Return [x, y] of the center of cell containing provided text 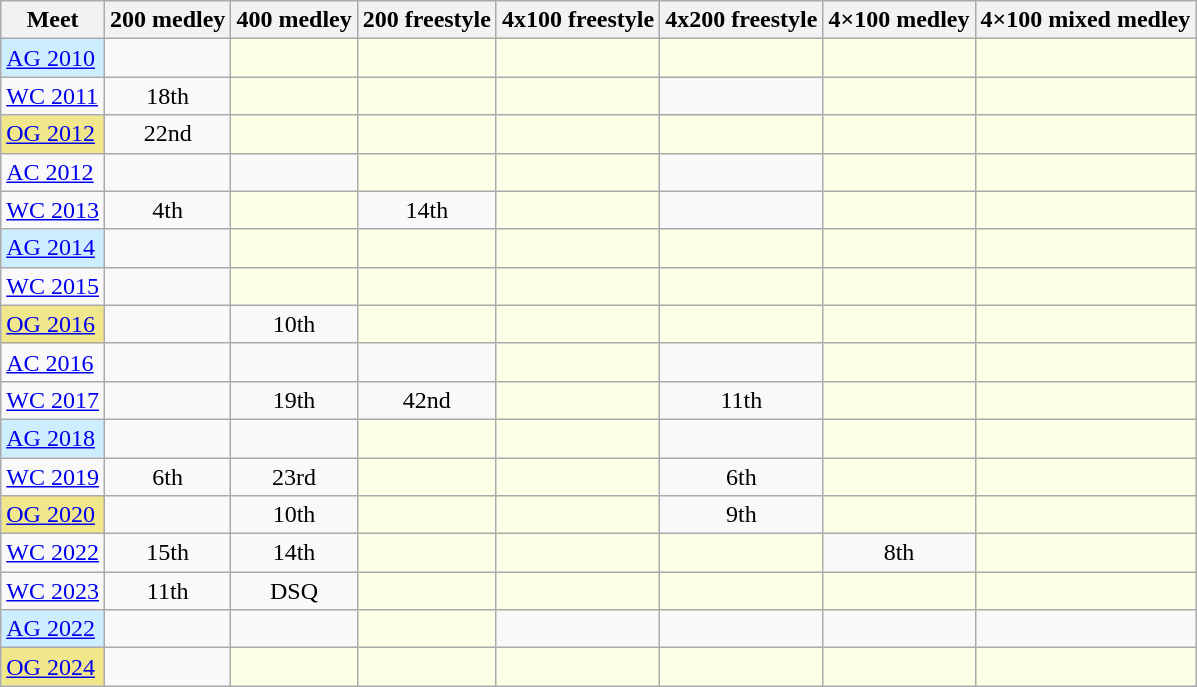
WC 2013 [53, 210]
WC 2011 [53, 96]
WC 2019 [53, 477]
22nd [167, 134]
400 medley [294, 20]
8th [899, 553]
4th [167, 210]
AG 2022 [53, 629]
4x100 freestyle [578, 20]
4x200 freestyle [742, 20]
WC 2015 [53, 286]
OG 2020 [53, 515]
19th [294, 400]
23rd [294, 477]
DSQ [294, 591]
Meet [53, 20]
4×100 medley [899, 20]
WC 2022 [53, 553]
42nd [426, 400]
AG 2014 [53, 248]
AC 2012 [53, 172]
15th [167, 553]
200 medley [167, 20]
AG 2010 [53, 58]
WC 2017 [53, 400]
4×100 mixed medley [1086, 20]
WC 2023 [53, 591]
AC 2016 [53, 362]
AG 2018 [53, 438]
9th [742, 515]
OG 2024 [53, 667]
OG 2016 [53, 324]
200 freestyle [426, 20]
18th [167, 96]
OG 2012 [53, 134]
